Provide the (X, Y) coordinate of the cell's center where the given text is located.  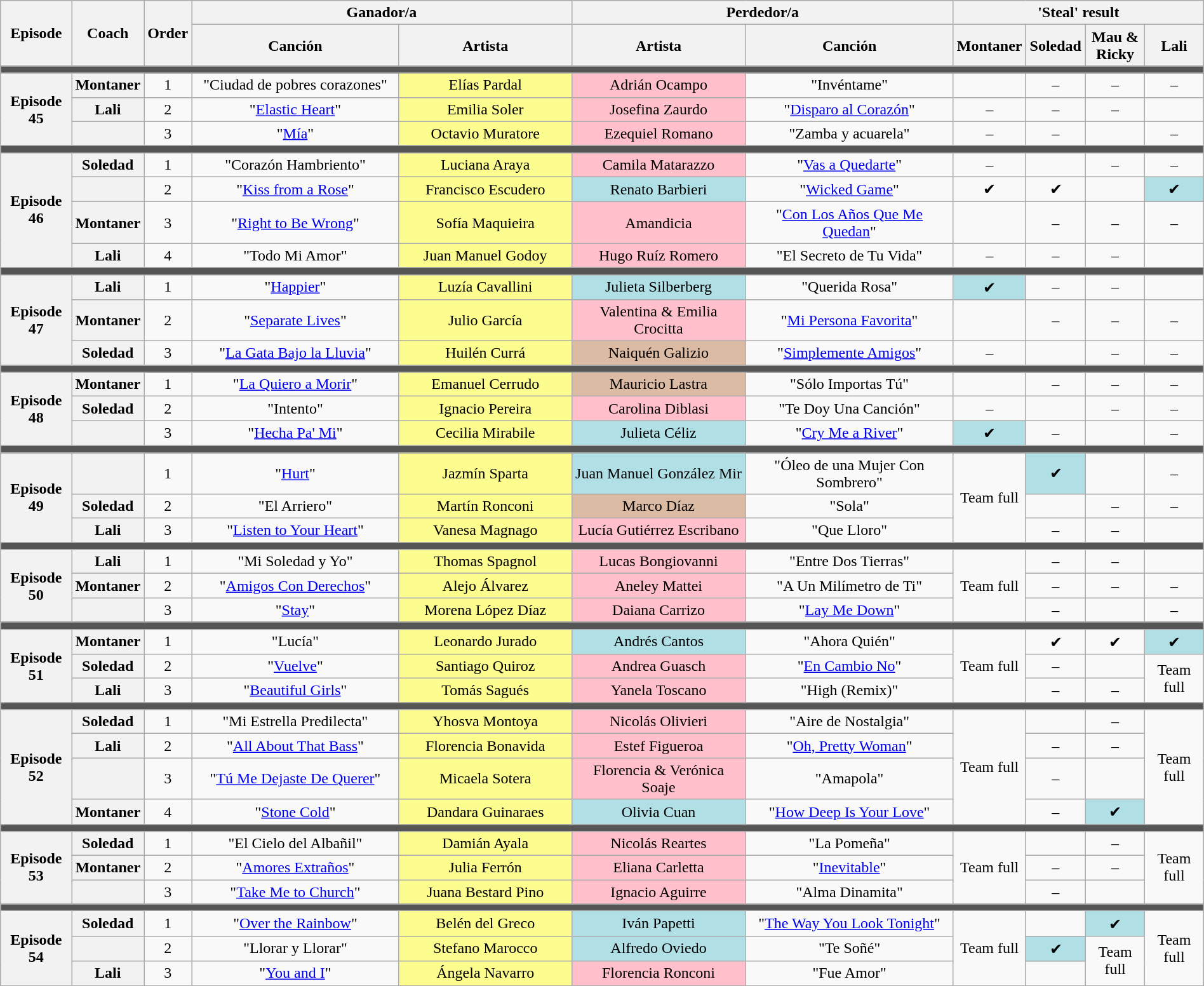
Martín Ronconi (485, 506)
"High (Remix)" (850, 691)
"Óleo de una Mujer Con Sombrero" (850, 473)
Jazmín Sparta (485, 473)
"Hecha Pa' Mi" (296, 433)
"Disparo al Corazón" (850, 109)
"El Secreto de Tu Vida" (850, 255)
Alfredo Oviedo (659, 949)
Ganador/a (382, 13)
"Intento" (296, 409)
Olivia Cuan (659, 812)
"Hurt" (296, 473)
"Ahora Quién" (850, 642)
Order (168, 33)
"Happier" (296, 287)
"Con Los Años Que Me Quedan" (850, 222)
Emilia Soler (485, 109)
"Ciudad de pobres corazones" (296, 85)
"Mi Estrella Predilecta" (296, 722)
Julieta Silberberg (659, 287)
Valentina & Emilia Crocitta (659, 320)
"Stone Cold" (296, 812)
"How Deep Is Your Love" (850, 812)
Dandara Guinaraes (485, 812)
"La Gata Bajo la Lluvia" (296, 353)
"Simplemente Amigos" (850, 353)
Elías Pardal (485, 85)
Andrés Cantos (659, 642)
Leonardo Jurado (485, 642)
Emanuel Cerrudo (485, 384)
Renato Barbieri (659, 189)
Francisco Escudero (485, 189)
"You and I" (296, 973)
Andrea Guasch (659, 666)
Nicolás Olivieri (659, 722)
"Invéntame" (850, 85)
Micaela Sotera (485, 779)
Carolina Diblasi (659, 409)
"Vas a Quedarte" (850, 165)
Nicolás Reartes (659, 844)
Episode 47 (36, 320)
Octavio Muratore (485, 133)
"Mi Persona Favorita" (850, 320)
Julieta Céliz (659, 433)
"Tú Me Dejaste De Querer" (296, 779)
"Corazón Hambriento" (296, 165)
"La Pomeña" (850, 844)
"Oh, Pretty Woman" (850, 746)
Episode 53 (36, 868)
Huilén Currá (485, 353)
"Entre Dos Tierras" (850, 562)
Luciana Araya (485, 165)
"Alma Dinamita" (850, 892)
Alejo Álvarez (485, 586)
Lucía Gutiérrez Escribano (659, 530)
"A Un Milímetro de Ti" (850, 586)
Ignacio Aguirre (659, 892)
"Cry Me a River" (850, 433)
Ignacio Pereira (485, 409)
Episode 48 (36, 409)
"Amores Extraños" (296, 868)
Julio García (485, 320)
"Kiss from a Rose" (296, 189)
Josefina Zaurdo (659, 109)
Morena López Díaz (485, 610)
Sofía Maquieira (485, 222)
Episode 45 (36, 109)
Mauricio Lastra (659, 384)
"Mi Soledad y Yo" (296, 562)
Damián Ayala (485, 844)
"Mía" (296, 133)
"Listen to Your Heart" (296, 530)
Mau & Ricky (1115, 46)
Episode (36, 33)
Episode 52 (36, 767)
Amandicia (659, 222)
Episode 46 (36, 210)
Episode 50 (36, 586)
Luzía Cavallini (485, 287)
"Llorar y Llorar" (296, 949)
"Take Me to Church" (296, 892)
"Todo Mi Amor" (296, 255)
"Vuelve" (296, 666)
Yhosva Montoya (485, 722)
Juan Manuel Godoy (485, 255)
"The Way You Look Tonight" (850, 924)
Juan Manuel González Mir (659, 473)
Perdedor/a (762, 13)
Ángela Navarro (485, 973)
Eliana Carletta (659, 868)
Coach (108, 33)
"Lay Me Down" (850, 610)
"Aire de Nostalgia" (850, 722)
Thomas Spagnol (485, 562)
"Zamba y acuarela" (850, 133)
"Que Lloro" (850, 530)
"Amapola" (850, 779)
Julia Ferrón (485, 868)
Yanela Toscano (659, 691)
"Te Doy Una Canción" (850, 409)
"Right to Be Wrong" (296, 222)
Juana Bestard Pino (485, 892)
"En Cambio No" (850, 666)
Cecilia Mirabile (485, 433)
Naiquén Galizio (659, 353)
Ezequiel Romano (659, 133)
"Lucía" (296, 642)
Lucas Bongiovanni (659, 562)
Daiana Carrizo (659, 610)
Belén del Greco (485, 924)
Florencia Ronconi (659, 973)
"Separate Lives" (296, 320)
Aneley Mattei (659, 586)
"Fue Amor" (850, 973)
Florencia Bonavida (485, 746)
"Sólo Importas Tú" (850, 384)
Iván Papetti (659, 924)
Tomás Sagués (485, 691)
"El Arriero" (296, 506)
"Stay" (296, 610)
Marco Díaz (659, 506)
Stefano Marocco (485, 949)
Episode 49 (36, 497)
"Elastic Heart" (296, 109)
Vanesa Magnago (485, 530)
Hugo Ruíz Romero (659, 255)
"La Quiero a Morir" (296, 384)
Camila Matarazzo (659, 165)
'Steal' result (1078, 13)
"Wicked Game" (850, 189)
"Beautiful Girls" (296, 691)
"Querida Rosa" (850, 287)
Florencia & Verónica Soaje (659, 779)
"El Cielo del Albañil" (296, 844)
Episode 54 (36, 948)
Episode 51 (36, 666)
"Sola" (850, 506)
Estef Figueroa (659, 746)
"Amigos Con Derechos" (296, 586)
Santiago Quiroz (485, 666)
"Over the Rainbow" (296, 924)
"Inevitable" (850, 868)
Adrián Ocampo (659, 85)
"Te Soñé" (850, 949)
"All About That Bass" (296, 746)
